Return the (x, y) coordinate for the center point of the cell that contains the specified text.  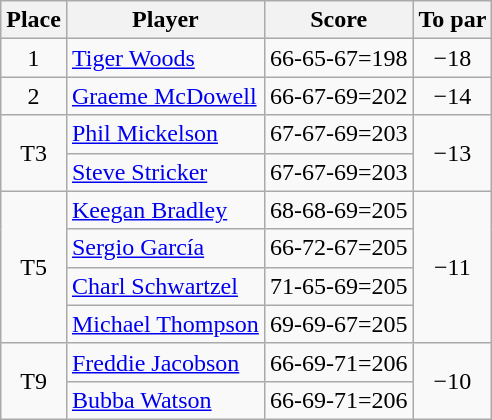
Steve Stricker (165, 172)
Player (165, 20)
Bubba Watson (165, 400)
Phil Mickelson (165, 134)
−13 (452, 153)
1 (34, 58)
T5 (34, 267)
Keegan Bradley (165, 210)
−18 (452, 58)
69-69-67=205 (338, 324)
71-65-69=205 (338, 286)
−10 (452, 381)
Sergio García (165, 248)
Graeme McDowell (165, 96)
Tiger Woods (165, 58)
Michael Thompson (165, 324)
Charl Schwartzel (165, 286)
To par (452, 20)
T3 (34, 153)
66-72-67=205 (338, 248)
Place (34, 20)
66-67-69=202 (338, 96)
−11 (452, 267)
−14 (452, 96)
Freddie Jacobson (165, 362)
Score (338, 20)
66-65-67=198 (338, 58)
68-68-69=205 (338, 210)
T9 (34, 381)
2 (34, 96)
